Search for the cell housing the specified text and yield its [x, y] center coordinate. 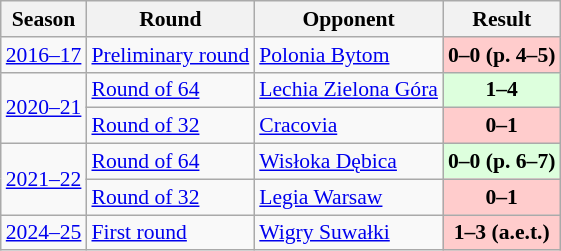
1–3 (a.e.t.) [502, 233]
Season [44, 19]
Round [170, 19]
Result [502, 19]
First round [170, 233]
0–0 (p. 4–5) [502, 55]
0–0 (p. 6–7) [502, 162]
2024–25 [44, 233]
Wigry Suwałki [348, 233]
Lechia Zielona Góra [348, 90]
2020–21 [44, 108]
Cracovia [348, 126]
Polonia Bytom [348, 55]
Legia Warsaw [348, 197]
2021–22 [44, 180]
Opponent [348, 19]
2016–17 [44, 55]
1–4 [502, 90]
Wisłoka Dębica [348, 162]
Preliminary round [170, 55]
